Pinpoint the cell where the given text exists, returning its [X, Y] midpoint coordinate. 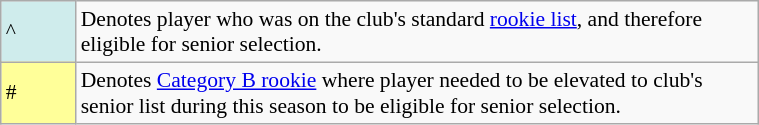
# [38, 92]
Denotes player who was on the club's standard rookie list, and therefore eligible for senior selection. [417, 32]
Denotes Category B rookie where player needed to be elevated to club's senior list during this season to be eligible for senior selection. [417, 92]
^ [38, 32]
